Search for the cell housing the specified text and yield its [X, Y] center coordinate. 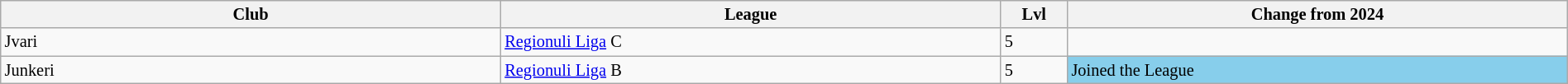
Regionuli Liga B [751, 70]
League [751, 14]
Change from 2024 [1318, 14]
Club [251, 14]
Joined the League [1318, 70]
Regionuli Liga C [751, 42]
Junkeri [251, 70]
Jvari [251, 42]
Lvl [1034, 14]
